From the cell containing the given text, extract its center point as [X, Y] coordinate. 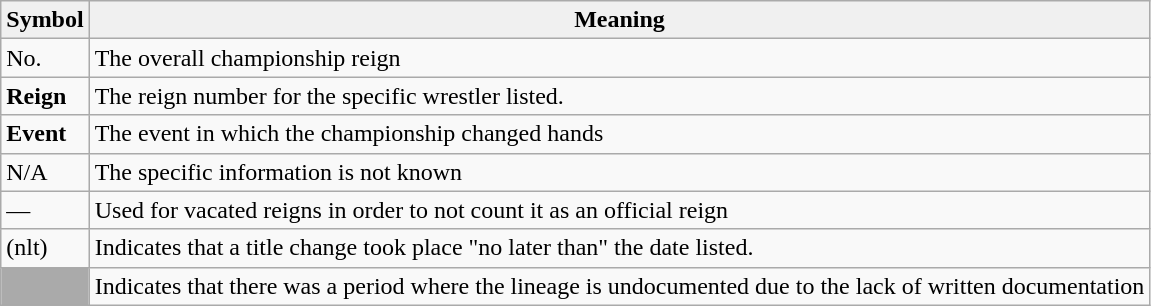
Indicates that there was a period where the lineage is undocumented due to the lack of written documentation [620, 286]
The reign number for the specific wrestler listed. [620, 96]
Indicates that a title change took place "no later than" the date listed. [620, 248]
The overall championship reign [620, 58]
N/A [45, 172]
The specific information is not known [620, 172]
Symbol [45, 20]
No. [45, 58]
Meaning [620, 20]
— [45, 210]
Event [45, 134]
(nlt) [45, 248]
Used for vacated reigns in order to not count it as an official reign [620, 210]
The event in which the championship changed hands [620, 134]
Reign [45, 96]
